Return the [X, Y] coordinate for the center point of the cell that contains the specified text.  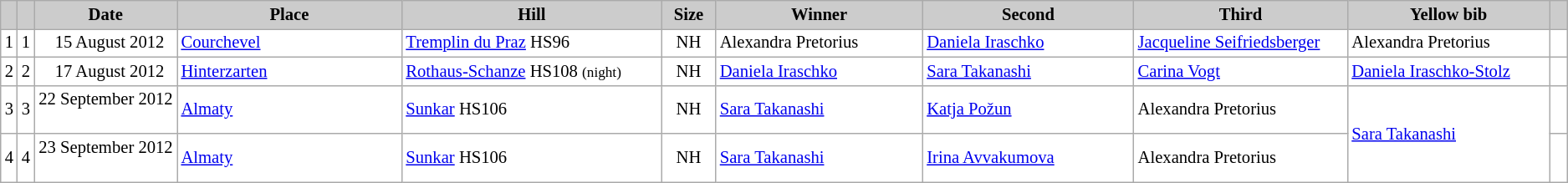
Size [689, 14]
Courchevel [289, 43]
Yellow bib [1448, 14]
Daniela Iraschko-Stolz [1448, 71]
15 August 2012 [105, 43]
23 September 2012 [105, 158]
Date [105, 14]
Katja Požun [1028, 109]
Tremplin du Praz HS96 [532, 43]
Second [1028, 14]
17 August 2012 [105, 71]
Jacqueline Seifriedsberger [1241, 43]
Place [289, 14]
Carina Vogt [1241, 71]
Third [1241, 14]
Hill [532, 14]
Rothaus-Schanze HS108 (night) [532, 71]
Winner [820, 14]
Hinterzarten [289, 71]
22 September 2012 [105, 109]
Irina Avvakumova [1028, 158]
